From the cell containing the given text, extract its center point as [x, y] coordinate. 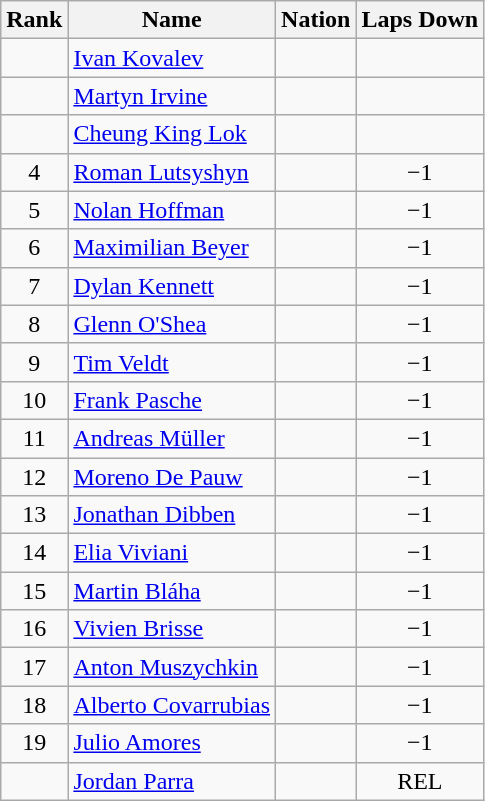
10 [34, 400]
Nation [316, 20]
7 [34, 286]
Name [172, 20]
Anton Muszychkin [172, 667]
13 [34, 515]
19 [34, 743]
Frank Pasche [172, 400]
Ivan Kovalev [172, 58]
18 [34, 705]
Roman Lutsyshyn [172, 172]
8 [34, 324]
17 [34, 667]
Andreas Müller [172, 438]
Tim Veldt [172, 362]
4 [34, 172]
Laps Down [420, 20]
Jonathan Dibben [172, 515]
Martin Bláha [172, 591]
15 [34, 591]
14 [34, 553]
16 [34, 629]
9 [34, 362]
Glenn O'Shea [172, 324]
Vivien Brisse [172, 629]
REL [420, 781]
Julio Amores [172, 743]
Rank [34, 20]
6 [34, 248]
5 [34, 210]
11 [34, 438]
Martyn Irvine [172, 96]
Jordan Parra [172, 781]
Maximilian Beyer [172, 248]
Moreno De Pauw [172, 477]
Nolan Hoffman [172, 210]
Cheung King Lok [172, 134]
Elia Viviani [172, 553]
Alberto Covarrubias [172, 705]
Dylan Kennett [172, 286]
12 [34, 477]
